Output the (x, y) coordinate of the center of the cell containing the given text.  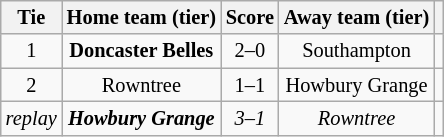
Tie (32, 17)
Away team (tier) (356, 17)
3–1 (250, 118)
2 (32, 85)
1–1 (250, 85)
Home team (tier) (142, 17)
2–0 (250, 51)
replay (32, 118)
Southampton (356, 51)
1 (32, 51)
Doncaster Belles (142, 51)
Score (250, 17)
